Capture the cell that displays the provided text and extract its [X, Y] central coordinate. 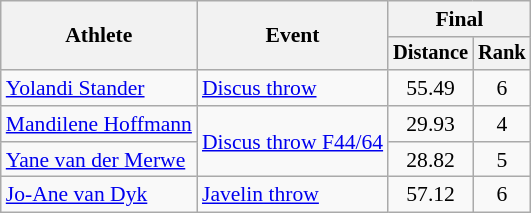
Final [459, 19]
28.82 [430, 160]
Yane van der Merwe [99, 160]
Rank [502, 54]
Jo-Ane van Dyk [99, 195]
5 [502, 160]
Yolandi Stander [99, 88]
55.49 [430, 88]
4 [502, 124]
Discus throw F44/64 [292, 142]
Athlete [99, 36]
29.93 [430, 124]
Event [292, 36]
Javelin throw [292, 195]
Discus throw [292, 88]
57.12 [430, 195]
Mandilene Hoffmann [99, 124]
Distance [430, 54]
